For the text-containing cell, return its midpoint in (X, Y) coordinate format. 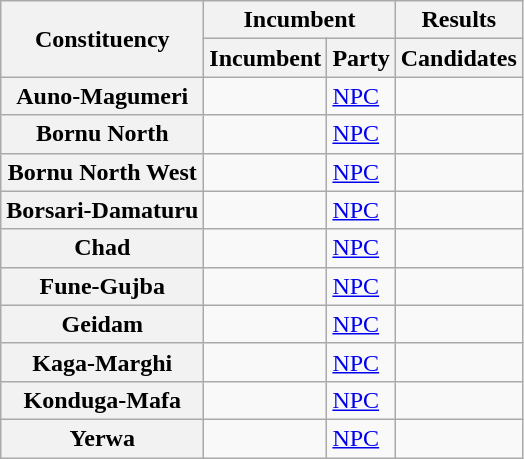
Results (458, 20)
Constituency (102, 39)
Konduga-Mafa (102, 400)
Geidam (102, 324)
Borsari-Damaturu (102, 210)
Party (361, 58)
Candidates (458, 58)
Bornu North (102, 134)
Bornu North West (102, 172)
Fune-Gujba (102, 286)
Kaga-Marghi (102, 362)
Yerwa (102, 438)
Auno-Magumeri (102, 96)
Chad (102, 248)
